Return the [x, y] coordinate for the center point of the cell that contains the specified text.  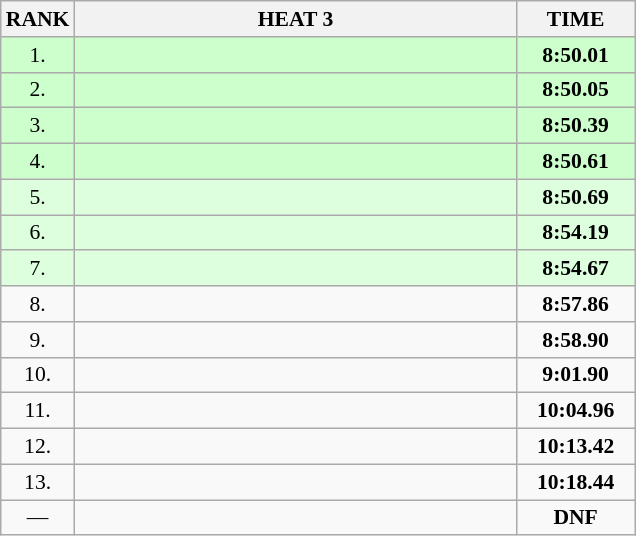
6. [38, 233]
TIME [576, 19]
— [38, 518]
7. [38, 269]
5. [38, 197]
8:54.67 [576, 269]
9:01.90 [576, 375]
4. [38, 162]
10. [38, 375]
13. [38, 482]
1. [38, 55]
8:57.86 [576, 304]
8:50.05 [576, 90]
12. [38, 447]
DNF [576, 518]
8:54.19 [576, 233]
9. [38, 340]
8. [38, 304]
11. [38, 411]
8:50.69 [576, 197]
3. [38, 126]
10:13.42 [576, 447]
10:04.96 [576, 411]
RANK [38, 19]
HEAT 3 [295, 19]
8:50.01 [576, 55]
10:18.44 [576, 482]
2. [38, 90]
8:50.39 [576, 126]
8:50.61 [576, 162]
8:58.90 [576, 340]
